Output the [X, Y] coordinate of the center of the cell containing the given text.  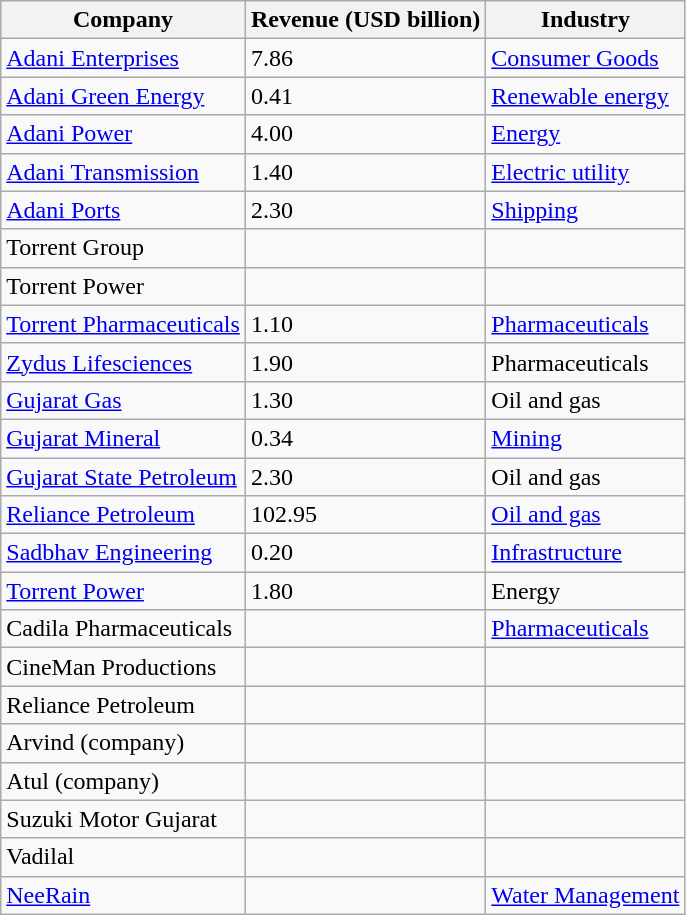
Adani Enterprises [124, 58]
1.80 [365, 591]
Gujarat Mineral [124, 438]
1.90 [365, 362]
1.40 [365, 172]
Mining [586, 438]
0.20 [365, 553]
Adani Ports [124, 210]
7.86 [365, 58]
Zydus Lifesciences [124, 362]
Shipping [586, 210]
Torrent Pharmaceuticals [124, 324]
Atul (company) [124, 781]
Industry [586, 20]
CineMan Productions [124, 667]
Vadilal [124, 857]
0.34 [365, 438]
Sadbhav Engineering [124, 553]
Water Management [586, 895]
1.30 [365, 400]
1.10 [365, 324]
Revenue (USD billion) [365, 20]
Renewable energy [586, 96]
4.00 [365, 134]
Cadila Pharmaceuticals [124, 629]
Infrastructure [586, 553]
102.95 [365, 515]
Company [124, 20]
Adani Power [124, 134]
NeeRain [124, 895]
Adani Green Energy [124, 96]
Torrent Group [124, 248]
Suzuki Motor Gujarat [124, 819]
Consumer Goods [586, 58]
Gujarat State Petroleum [124, 477]
Adani Transmission [124, 172]
Electric utility [586, 172]
Gujarat Gas [124, 400]
Arvind (company) [124, 743]
0.41 [365, 96]
